Determine the [x, y] coordinate at the center of the cell enclosing the given text.  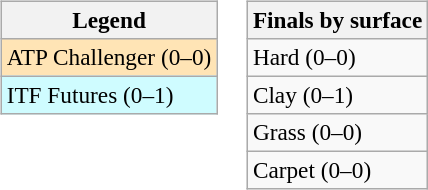
ITF Futures (0–1) [108, 95]
Grass (0–0) [337, 133]
Carpet (0–0) [337, 171]
Legend [108, 20]
Clay (0–1) [337, 95]
ATP Challenger (0–0) [108, 57]
Finals by surface [337, 20]
Hard (0–0) [337, 57]
